Identify which cell holds the provided text, then report its [X, Y] central coordinate. 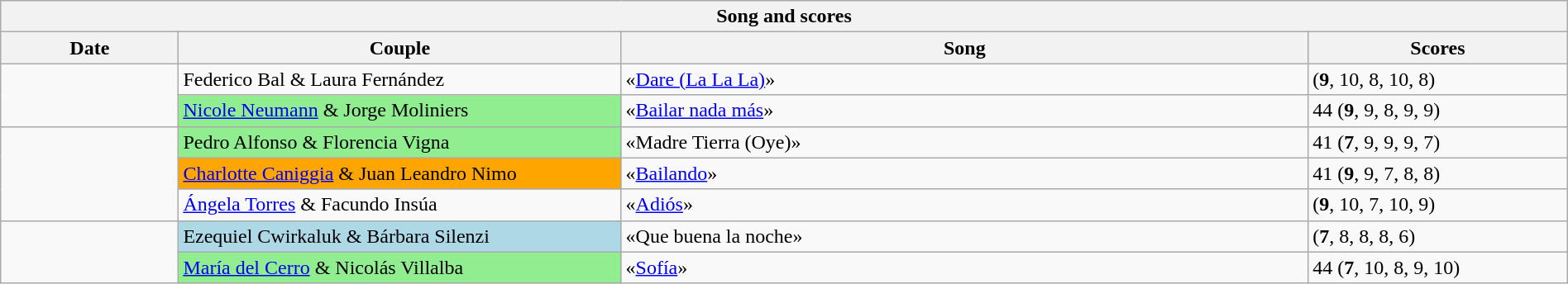
«Que buena la noche» [964, 236]
«Bailar nada más» [964, 111]
41 (7, 9, 9, 9, 7) [1438, 142]
Song [964, 48]
41 (9, 9, 7, 8, 8) [1438, 173]
Scores [1438, 48]
«Madre Tierra (Oye)» [964, 142]
Federico Bal & Laura Fernández [400, 79]
Couple [400, 48]
Ángela Torres & Facundo Insúa [400, 205]
«Dare (La La La)» [964, 79]
Pedro Alfonso & Florencia Vigna [400, 142]
Song and scores [784, 17]
«Sofía» [964, 267]
«Adiós» [964, 205]
María del Cerro & Nicolás Villalba [400, 267]
Ezequiel Cwirkaluk & Bárbara Silenzi [400, 236]
(7, 8, 8, 8, 6) [1438, 236]
(9, 10, 7, 10, 9) [1438, 205]
«Bailando» [964, 173]
Date [89, 48]
44 (9, 9, 8, 9, 9) [1438, 111]
Nicole Neumann & Jorge Moliniers [400, 111]
44 (7, 10, 8, 9, 10) [1438, 267]
(9, 10, 8, 10, 8) [1438, 79]
Charlotte Caniggia & Juan Leandro Nimo [400, 173]
